Output the (X, Y) coordinate of the center of the cell containing the given text.  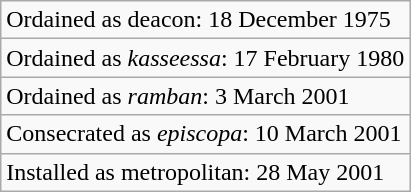
Installed as metropolitan: 28 May 2001 (206, 172)
Consecrated as episcopa: 10 March 2001 (206, 134)
Ordained as deacon: 18 December 1975 (206, 20)
Ordained as ramban: 3 March 2001 (206, 96)
Ordained as kasseessa: 17 February 1980 (206, 58)
